Capture the cell that displays the provided text and extract its (X, Y) central coordinate. 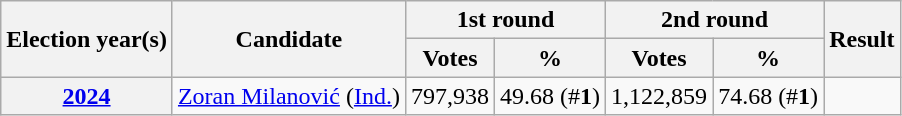
Election year(s) (87, 39)
2nd round (715, 20)
1st round (505, 20)
Zoran Milanović (Ind.) (288, 96)
797,938 (450, 96)
Candidate (288, 39)
49.68 (#1) (550, 96)
1,122,859 (660, 96)
2024 (87, 96)
Result (862, 39)
74.68 (#1) (768, 96)
